Identify which cell holds the provided text, then report its (x, y) central coordinate. 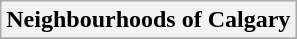
Neighbourhoods of Calgary (148, 20)
